Detect which cell encompasses the target text, then output its (X, Y) center coordinate. 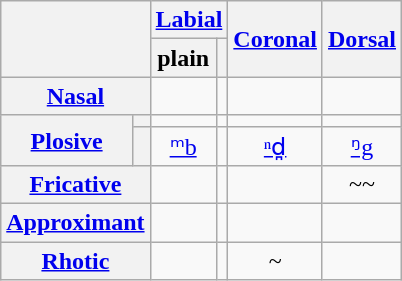
Coronal (276, 39)
Fricative (76, 185)
~ (276, 261)
Dorsal (362, 39)
plain (183, 58)
Plosive (67, 140)
Labial (189, 20)
ᵑg (362, 146)
ⁿd̪ (276, 146)
Rhotic (76, 261)
Nasal (76, 96)
Approximant (76, 223)
ᵐb (183, 146)
~~ (362, 185)
